Return (x, y) of the center of cell containing provided text 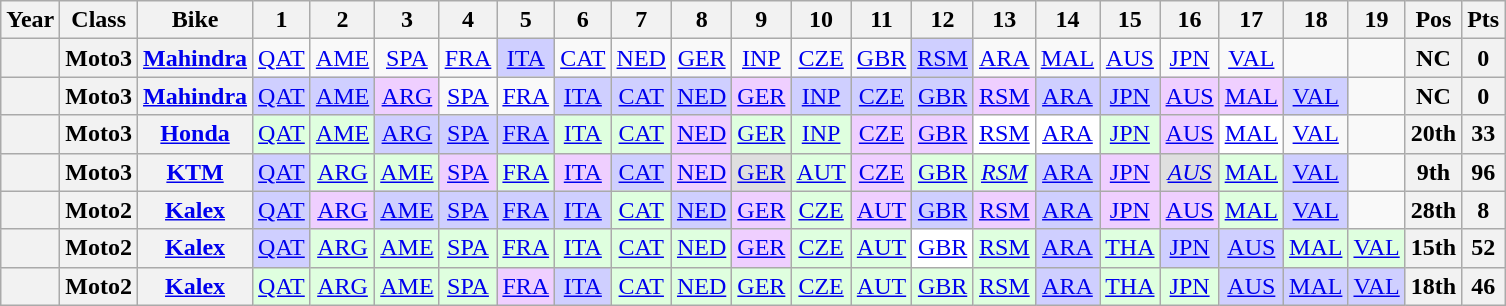
46 (1484, 286)
20th (1433, 134)
Bike (196, 20)
Pts (1484, 20)
28th (1433, 210)
2 (342, 20)
17 (1251, 20)
1 (282, 20)
15 (1130, 20)
16 (1190, 20)
Year (30, 20)
12 (943, 20)
15th (1433, 248)
6 (583, 20)
3 (407, 20)
18th (1433, 286)
96 (1484, 172)
Honda (196, 134)
9 (762, 20)
52 (1484, 248)
33 (1484, 134)
18 (1316, 20)
14 (1067, 20)
9th (1433, 172)
5 (526, 20)
Class (99, 20)
KTM (196, 172)
7 (641, 20)
4 (468, 20)
13 (1004, 20)
19 (1376, 20)
10 (821, 20)
11 (881, 20)
Pos (1433, 20)
